Pinpoint the cell where the given text exists, returning its [X, Y] midpoint coordinate. 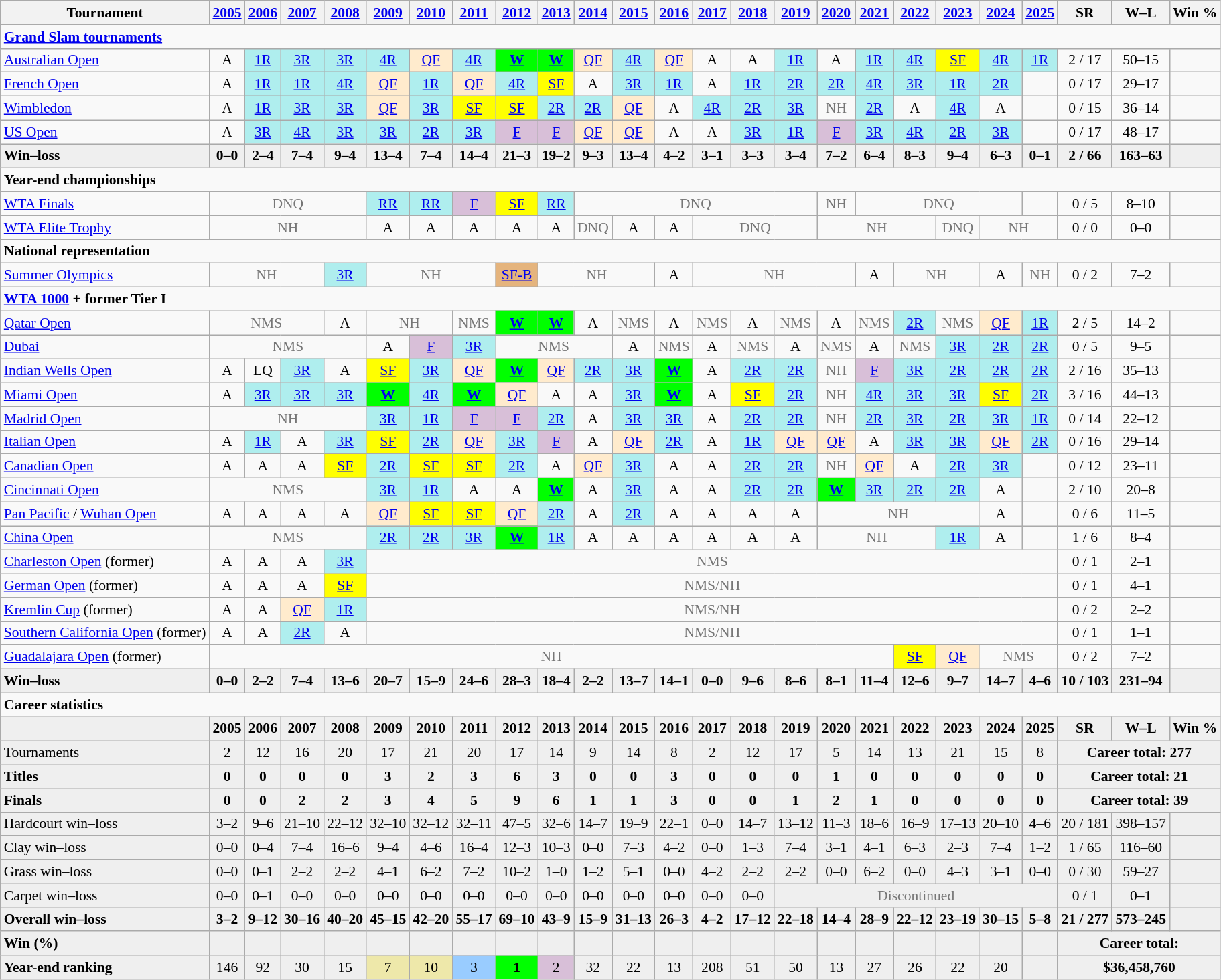
0 / 15 [1085, 109]
43–9 [556, 920]
9–3 [593, 156]
9–5 [1141, 347]
2 / 17 [1085, 60]
3–3 [753, 156]
WTA Finals [105, 204]
6–4 [875, 156]
29–14 [1141, 442]
1–0 [556, 872]
China Open [105, 538]
32–6 [556, 824]
National representation [611, 251]
21 / 277 [1085, 920]
Italian Open [105, 442]
7–3 [634, 848]
2–3 [958, 848]
14–2 [1141, 323]
51 [753, 967]
Year-end championships [611, 180]
German Open (former) [105, 585]
31–13 [634, 920]
9–7 [958, 681]
26–3 [674, 920]
32 [593, 967]
0 / 16 [1085, 442]
8–3 [915, 156]
1–1 [1141, 633]
Southern California Open (former) [105, 633]
10 [431, 967]
32–12 [431, 824]
French Open [105, 84]
20–10 [1001, 824]
20–8 [1141, 490]
Career total: 21 [1139, 776]
12–3 [517, 848]
13–7 [634, 681]
50 [796, 967]
WTA Elite Trophy [105, 228]
Charleston Open (former) [105, 562]
5–1 [634, 872]
208 [713, 967]
LQ [263, 371]
0 / 30 [1085, 872]
2 / 66 [1085, 156]
Indian Wells Open [105, 371]
16–6 [345, 848]
1 / 6 [1085, 538]
28–3 [517, 681]
Discontinued [916, 896]
5–8 [1039, 920]
44–13 [1141, 395]
4 [431, 800]
8–6 [796, 681]
Australian Open [105, 60]
13–6 [345, 681]
8–1 [836, 681]
13–12 [796, 824]
398–157 [1141, 824]
2 / 16 [1085, 371]
Summer Olympics [105, 275]
50–15 [1141, 60]
14–1 [674, 681]
WTA 1000 + former Tier I [611, 299]
Year-end ranking [105, 967]
Wimbledon [105, 109]
146 [226, 967]
30–15 [1001, 920]
0 / 6 [1085, 514]
27 [875, 967]
3–4 [796, 156]
2 / 10 [1085, 490]
23–19 [958, 920]
28–9 [875, 920]
Grass win–loss [105, 872]
Guadalajara Open (former) [105, 657]
17–13 [958, 824]
11–5 [1141, 514]
11–4 [875, 681]
Career total: 277 [1139, 753]
19–2 [556, 156]
573–245 [1141, 920]
69–10 [517, 920]
Overall win–loss [105, 920]
Tournaments [105, 753]
0–4 [263, 848]
SF-B [517, 275]
24–6 [474, 681]
55–17 [474, 920]
Win (%) [105, 944]
Qatar Open [105, 323]
19–9 [634, 824]
10–2 [517, 872]
59–27 [1141, 872]
22–1 [674, 824]
12–6 [915, 681]
20 / 181 [1085, 824]
30 [302, 967]
40–20 [345, 920]
32–10 [388, 824]
Madrid Open [105, 419]
Tournament [105, 13]
29–17 [1141, 84]
Pan Pacific / Wuhan Open [105, 514]
32–11 [474, 824]
US Open [105, 132]
Dubai [105, 347]
Career total: [1139, 944]
Canadian Open [105, 466]
18–4 [556, 681]
Career statistics [611, 705]
2 / 5 [1085, 323]
48–17 [1141, 132]
Miami Open [105, 395]
Career total: 39 [1139, 800]
2–1 [1141, 562]
35–13 [1141, 371]
21–3 [517, 156]
11–3 [836, 824]
36–14 [1141, 109]
10–3 [556, 848]
22–18 [796, 920]
116–60 [1141, 848]
30–16 [302, 920]
Titles [105, 776]
16–9 [915, 824]
23–11 [1141, 466]
17–12 [753, 920]
$36,458,760 [1139, 967]
231–94 [1141, 681]
Carpet win–loss [105, 896]
21–10 [302, 824]
163–63 [1141, 156]
26 [915, 967]
4–3 [958, 872]
8–4 [1141, 538]
Clay win–loss [105, 848]
16–4 [474, 848]
16 [302, 753]
0 / 12 [1085, 466]
9–12 [263, 920]
0 / 0 [1085, 228]
Kremlin Cup (former) [105, 610]
Finals [105, 800]
45–15 [388, 920]
2–4 [263, 156]
Grand Slam tournaments [611, 37]
Cincinnati Open [105, 490]
0 / 14 [1085, 419]
1 / 65 [1085, 848]
8–10 [1141, 204]
42–20 [431, 920]
Hardcourt win–loss [105, 824]
10 / 103 [1085, 681]
20–7 [388, 681]
18–6 [875, 824]
7 [388, 967]
47–5 [517, 824]
3 / 16 [1085, 395]
92 [263, 967]
1–3 [753, 848]
